From the cell containing the given text, extract its center point as (X, Y) coordinate. 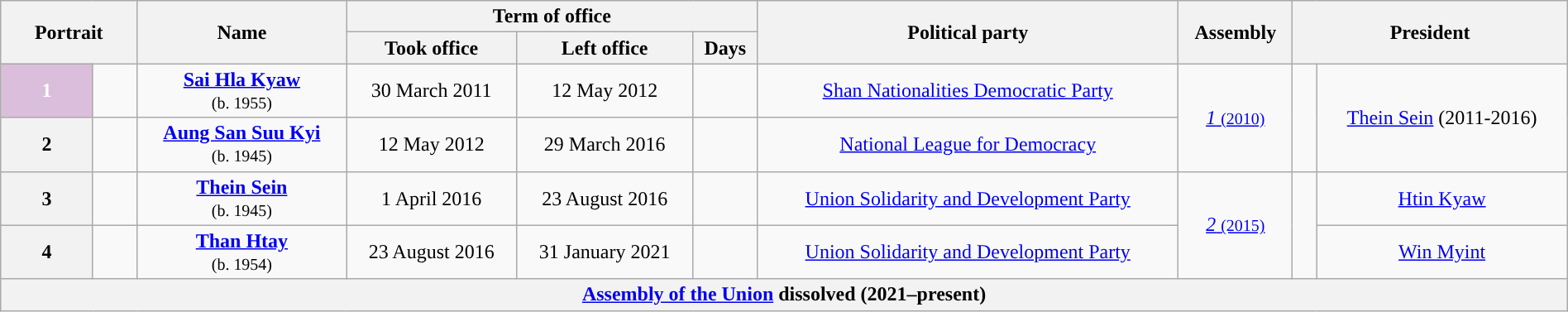
Portrait (69, 32)
Thein Sein (2011-2016) (1442, 118)
Days (725, 48)
Win Myint (1442, 252)
Aung San Suu Kyi (b. 1945) (241, 144)
30 March 2011 (432, 91)
Than Htay (b. 1954) (241, 252)
Thein Sein(b. 1945) (241, 199)
2 (2015) (1236, 225)
Left office (605, 48)
1 April 2016 (432, 199)
Shan Nationalities Democratic Party (968, 91)
3 (47, 199)
Assembly of the Union dissolved (2021–present) (784, 295)
4 (47, 252)
Htin Kyaw (1442, 199)
National League for Democracy (968, 144)
Name (241, 32)
Political party (968, 32)
1 (2010) (1236, 118)
President (1430, 32)
Took office (432, 48)
Assembly (1236, 32)
1 (47, 91)
Sai Hla Kyaw(b. 1955) (241, 91)
2 (47, 144)
29 March 2016 (605, 144)
31 January 2021 (605, 252)
Term of office (552, 17)
